Determine the [X, Y] coordinate at the center of the cell enclosing the given text.  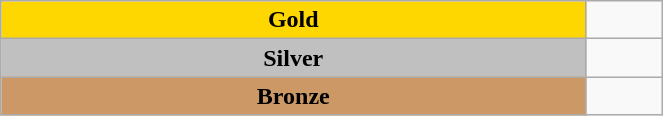
Bronze [294, 96]
Silver [294, 58]
Gold [294, 20]
